Return [x, y] of the center of cell containing provided text 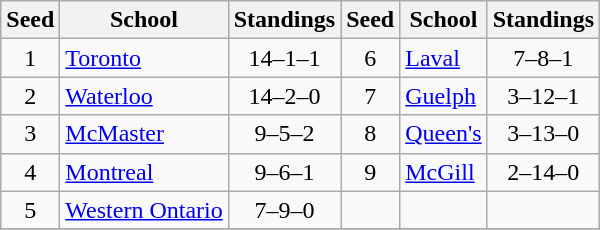
4 [30, 172]
Laval [444, 58]
3–12–1 [543, 96]
14–2–0 [284, 96]
Montreal [144, 172]
1 [30, 58]
9–5–2 [284, 134]
8 [370, 134]
McMaster [144, 134]
Guelph [444, 96]
Queen's [444, 134]
6 [370, 58]
McGill [444, 172]
Waterloo [144, 96]
Western Ontario [144, 210]
9 [370, 172]
2–14–0 [543, 172]
7 [370, 96]
9–6–1 [284, 172]
5 [30, 210]
3–13–0 [543, 134]
2 [30, 96]
14–1–1 [284, 58]
7–9–0 [284, 210]
7–8–1 [543, 58]
Toronto [144, 58]
3 [30, 134]
